Identify which cell holds the provided text, then report its [X, Y] central coordinate. 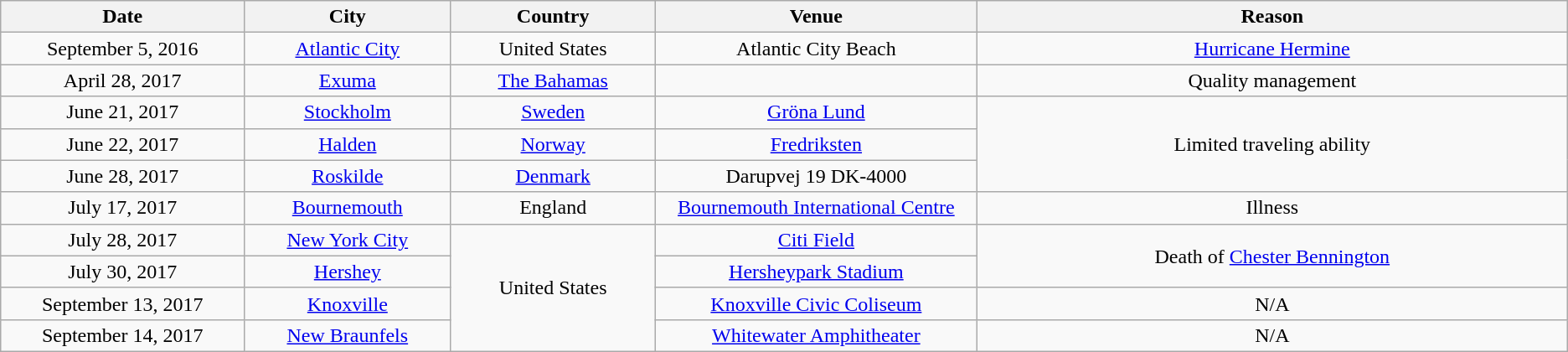
Venue [816, 17]
Knoxville [348, 303]
Gröna Lund [816, 112]
September 13, 2017 [122, 303]
Reason [1271, 17]
Date [122, 17]
New York City [348, 240]
Atlantic City Beach [816, 49]
Atlantic City [348, 49]
City [348, 17]
Limited traveling ability [1271, 144]
Hurricane Hermine [1271, 49]
Exuma [348, 80]
The Bahamas [553, 80]
Hersheypark Stadium [816, 272]
Hershey [348, 272]
Stockholm [348, 112]
June 28, 2017 [122, 176]
Darupvej 19 DK-4000 [816, 176]
June 21, 2017 [122, 112]
July 28, 2017 [122, 240]
Whitewater Amphitheater [816, 335]
Norway [553, 144]
Quality management [1271, 80]
Country [553, 17]
July 17, 2017 [122, 208]
New Braunfels [348, 335]
July 30, 2017 [122, 272]
England [553, 208]
Denmark [553, 176]
Knoxville Civic Coliseum [816, 303]
Sweden [553, 112]
June 22, 2017 [122, 144]
Fredriksten [816, 144]
Bournemouth [348, 208]
Roskilde [348, 176]
Halden [348, 144]
Death of Chester Bennington [1271, 256]
Citi Field [816, 240]
September 14, 2017 [122, 335]
September 5, 2016 [122, 49]
April 28, 2017 [122, 80]
Illness [1271, 208]
Bournemouth International Centre [816, 208]
